Extract the (X, Y) coordinate from the center of the cell holding the provided text.  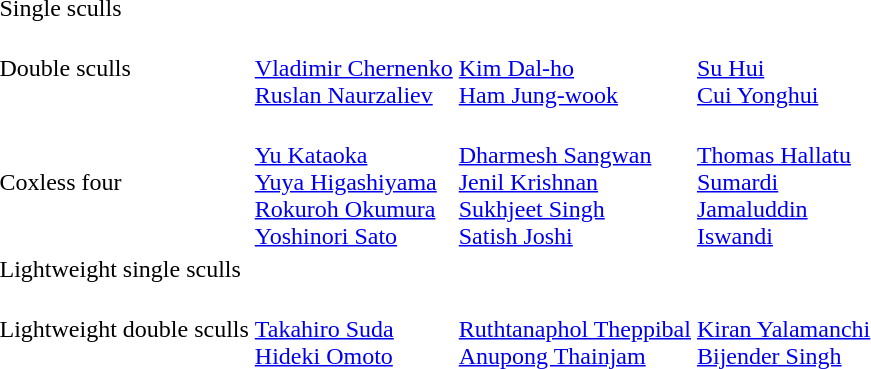
Dharmesh SangwanJenil KrishnanSukhjeet SinghSatish Joshi (574, 182)
Vladimir ChernenkoRuslan Naurzaliev (354, 68)
Su HuiCui Yonghui (783, 68)
Yu KataokaYuya HigashiyamaRokuroh OkumuraYoshinori Sato (354, 182)
Thomas HallatuSumardiJamaluddinIswandi (783, 182)
Kim Dal-hoHam Jung-wook (574, 68)
